Extract the (x, y) coordinate from the center of the cell holding the provided text.  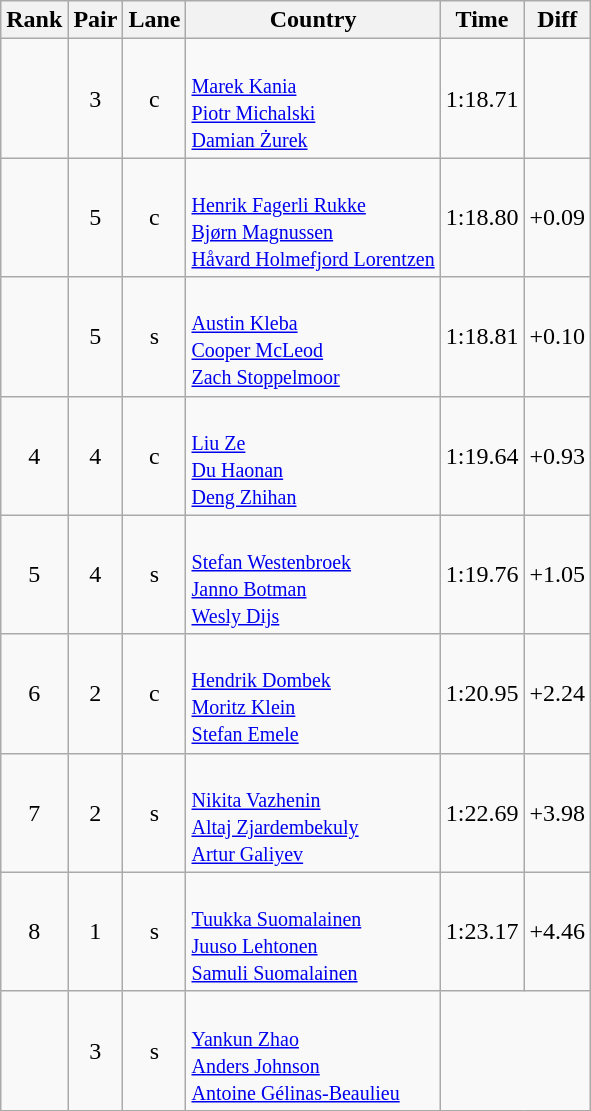
+0.10 (558, 336)
Stefan WestenbroekJanno BotmanWesly Dijs (313, 574)
+4.46 (558, 932)
Pair (96, 20)
Diff (558, 20)
1:19.76 (482, 574)
+0.09 (558, 218)
+3.98 (558, 812)
8 (34, 932)
+2.24 (558, 694)
Marek KaniaPiotr MichalskiDamian Żurek (313, 98)
Liu ZeDu HaonanDeng Zhihan (313, 456)
Hendrik DombekMoritz KleinStefan Emele (313, 694)
Tuukka SuomalainenJuuso LehtonenSamuli Suomalainen (313, 932)
1:18.81 (482, 336)
+1.05 (558, 574)
1:19.64 (482, 456)
1:23.17 (482, 932)
1:18.80 (482, 218)
1:22.69 (482, 812)
1:20.95 (482, 694)
Lane (154, 20)
6 (34, 694)
Country (313, 20)
Yankun ZhaoAnders JohnsonAntoine Gélinas-Beaulieu (313, 1050)
1:18.71 (482, 98)
1 (96, 932)
Nikita VazheninAltaj ZjardembekulyArtur Galiyev (313, 812)
Henrik Fagerli RukkeBjørn MagnussenHåvard Holmefjord Lorentzen (313, 218)
Rank (34, 20)
+0.93 (558, 456)
Time (482, 20)
Austin KlebaCooper McLeodZach Stoppelmoor (313, 336)
7 (34, 812)
